Locate the cell with the specified text and output its [X, Y] center coordinate. 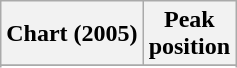
Peakposition [189, 34]
Chart (2005) [72, 34]
